Return [X, Y] of the center of cell containing provided text 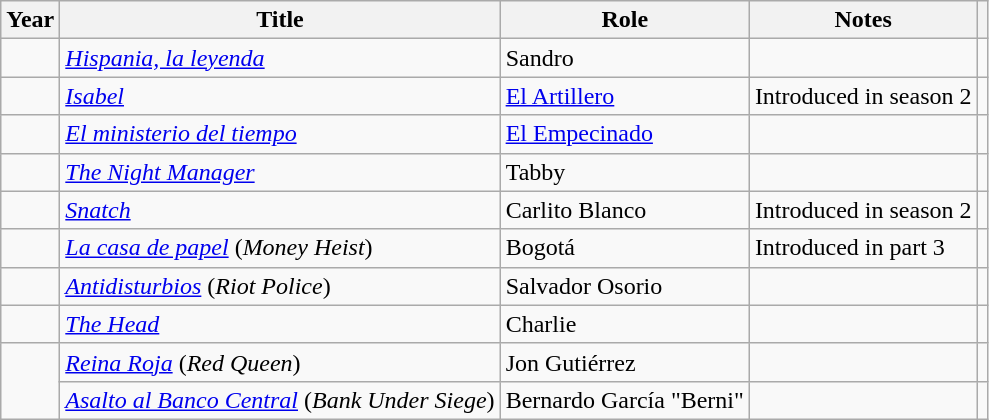
Hispania, la leyenda [280, 58]
Reina Roja (Red Queen) [280, 362]
Snatch [280, 210]
Tabby [624, 172]
Role [624, 20]
La casa de papel (Money Heist) [280, 248]
The Night Manager [280, 172]
Sandro [624, 58]
Asalto al Banco Central (Bank Under Siege) [280, 400]
Carlito Blanco [624, 210]
Notes [863, 20]
Bogotá [624, 248]
The Head [280, 324]
El Empecinado [624, 134]
Bernardo García "Berni" [624, 400]
El Artillero [624, 96]
Jon Gutiérrez [624, 362]
Isabel [280, 96]
Title [280, 20]
Charlie [624, 324]
El ministerio del tiempo [280, 134]
Introduced in part 3 [863, 248]
Year [30, 20]
Antidisturbios (Riot Police) [280, 286]
Salvador Osorio [624, 286]
